Pinpoint the cell where the given text exists, returning its [X, Y] midpoint coordinate. 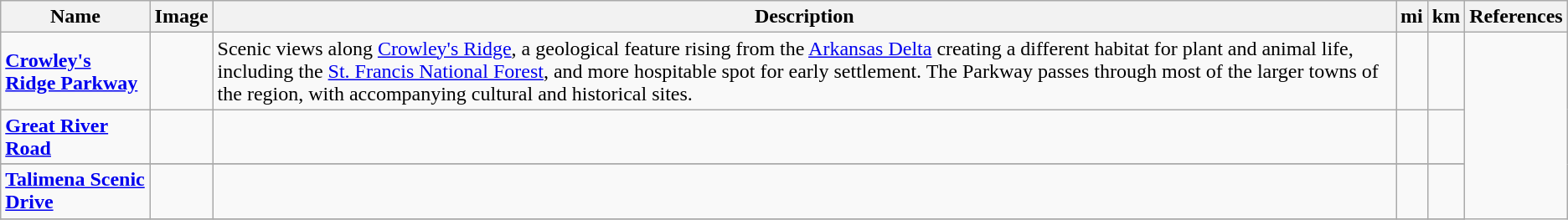
Image [181, 17]
km [1446, 17]
Great River Road [75, 137]
Name [75, 17]
Crowley's Ridge Parkway [75, 71]
Description [804, 17]
References [1516, 17]
Talimena Scenic Drive [75, 191]
mi [1412, 17]
